Scan for the cell matching the given text and deliver its [x, y] coordinate at center. 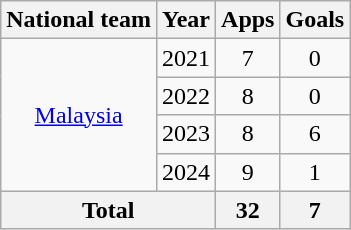
2022 [186, 96]
Year [186, 20]
9 [248, 172]
2023 [186, 134]
1 [315, 172]
Malaysia [79, 115]
Goals [315, 20]
6 [315, 134]
Total [108, 210]
National team [79, 20]
Apps [248, 20]
2021 [186, 58]
2024 [186, 172]
32 [248, 210]
